Capture the cell that displays the provided text and extract its [X, Y] central coordinate. 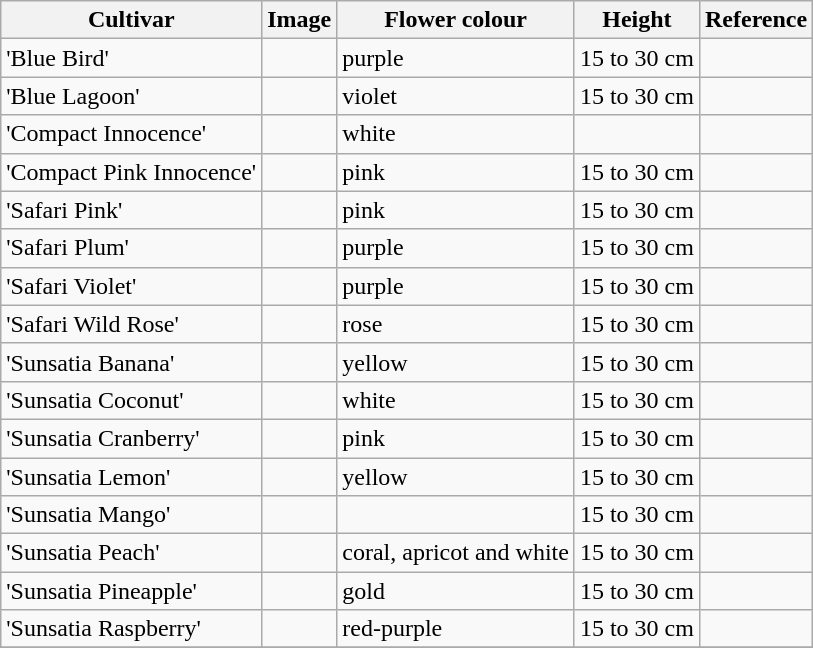
'Sunsatia Pineapple' [132, 591]
Flower colour [456, 20]
'Safari Wild Rose' [132, 324]
'Sunsatia Coconut' [132, 400]
'Blue Lagoon' [132, 96]
'Sunsatia Peach' [132, 553]
'Sunsatia Banana' [132, 362]
'Sunsatia Mango' [132, 515]
'Sunsatia Lemon' [132, 477]
Reference [756, 20]
'Sunsatia Raspberry' [132, 629]
'Safari Plum' [132, 248]
Image [300, 20]
Cultivar [132, 20]
'Compact Pink Innocence' [132, 172]
Height [636, 20]
'Safari Violet' [132, 286]
'Compact Innocence' [132, 134]
'Blue Bird' [132, 58]
gold [456, 591]
'Safari Pink' [132, 210]
rose [456, 324]
red-purple [456, 629]
coral, apricot and white [456, 553]
violet [456, 96]
'Sunsatia Cranberry' [132, 438]
